Return [X, Y] of the center of cell containing provided text 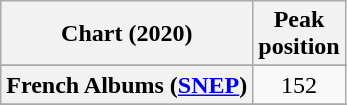
152 [299, 85]
Peakposition [299, 34]
French Albums (SNEP) [127, 85]
Chart (2020) [127, 34]
